Search for the cell housing the specified text and yield its (x, y) center coordinate. 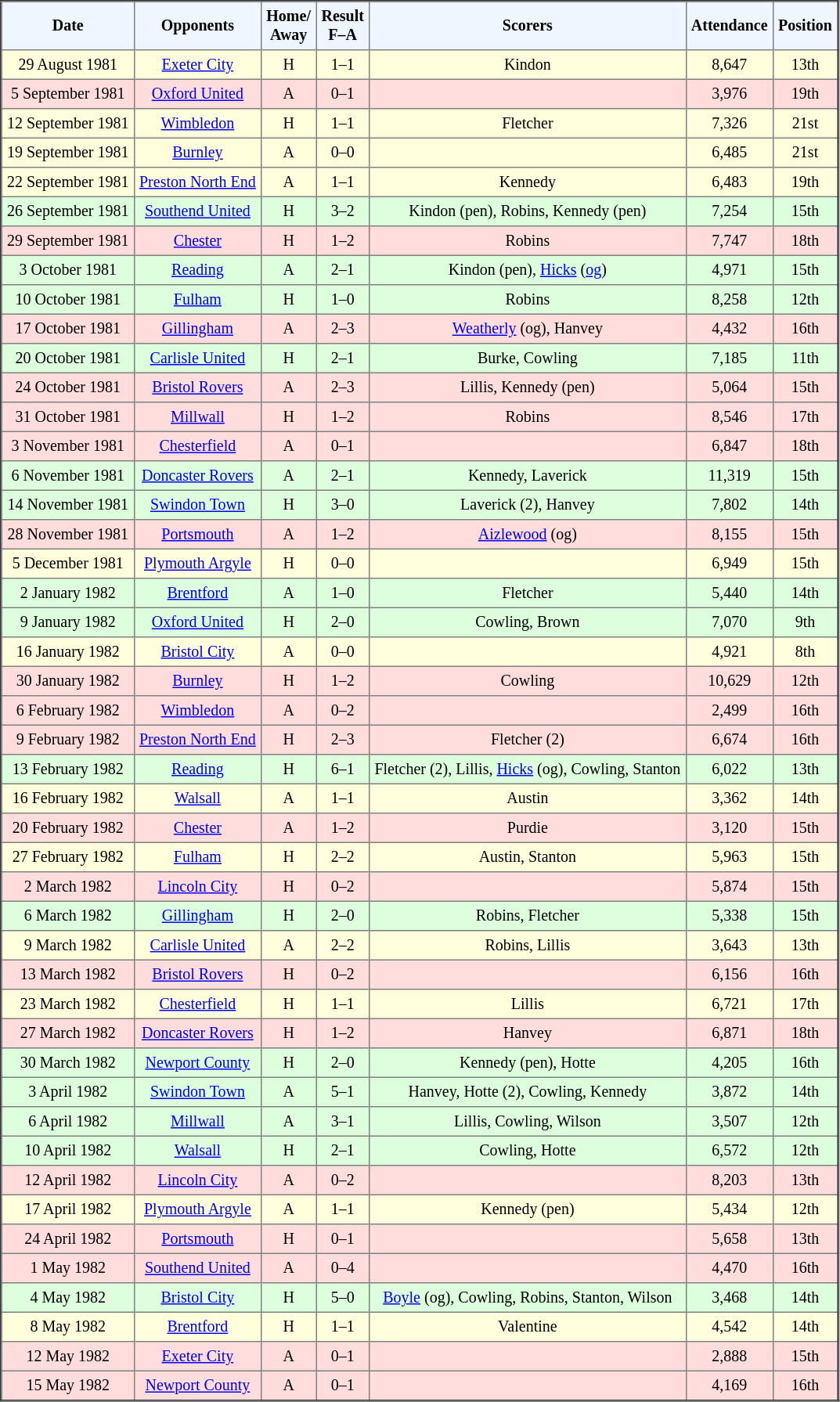
16 January 1982 (68, 652)
5,064 (730, 387)
2,499 (730, 711)
Attendance (730, 26)
6,022 (730, 769)
0–4 (343, 1268)
10 April 1982 (68, 1151)
Kennedy (pen), Hotte (528, 1063)
Kindon (528, 65)
5,963 (730, 857)
7,747 (730, 241)
Opponents (197, 26)
6,949 (730, 564)
13 March 1982 (68, 975)
Scorers (528, 26)
8,203 (730, 1180)
22 September 1981 (68, 182)
9th (805, 622)
19 September 1981 (68, 153)
5–0 (343, 1298)
20 October 1981 (68, 359)
4,169 (730, 1386)
Home/Away (289, 26)
7,070 (730, 622)
6,485 (730, 153)
5,434 (730, 1209)
5 December 1981 (68, 564)
8 May 1982 (68, 1327)
2,888 (730, 1357)
Robins, Fletcher (528, 916)
4,971 (730, 270)
27 March 1982 (68, 1033)
Laverick (2), Hanvey (528, 505)
ResultF–A (343, 26)
Kennedy, Laverick (528, 476)
6,572 (730, 1151)
4,542 (730, 1327)
5,874 (730, 887)
3,120 (730, 828)
5 September 1981 (68, 94)
Cowling, Brown (528, 622)
3 October 1981 (68, 270)
4 May 1982 (68, 1298)
26 September 1981 (68, 211)
16 February 1982 (68, 798)
5,440 (730, 593)
3,872 (730, 1092)
7,326 (730, 124)
30 January 1982 (68, 681)
9 March 1982 (68, 946)
13 February 1982 (68, 769)
17 April 1982 (68, 1209)
6,483 (730, 182)
5,338 (730, 916)
5–1 (343, 1092)
6–1 (343, 769)
23 March 1982 (68, 1004)
8,546 (730, 417)
Aizlewood (og) (528, 535)
31 October 1981 (68, 417)
6 April 1982 (68, 1122)
Weatherly (og), Hanvey (528, 329)
9 January 1982 (68, 622)
6,674 (730, 740)
8,647 (730, 65)
4,205 (730, 1063)
3 April 1982 (68, 1092)
30 March 1982 (68, 1063)
12 April 1982 (68, 1180)
14 November 1981 (68, 505)
20 February 1982 (68, 828)
9 February 1982 (68, 740)
4,432 (730, 329)
8,258 (730, 300)
27 February 1982 (68, 857)
12 September 1981 (68, 124)
Lillis, Kennedy (pen) (528, 387)
Lillis, Cowling, Wilson (528, 1122)
6 February 1982 (68, 711)
12 May 1982 (68, 1357)
Valentine (528, 1327)
6,871 (730, 1033)
2 January 1982 (68, 593)
1 May 1982 (68, 1268)
Kindon (pen), Hicks (og) (528, 270)
4,921 (730, 652)
15 May 1982 (68, 1386)
Robins, Lillis (528, 946)
Purdie (528, 828)
Lillis (528, 1004)
4,470 (730, 1268)
3 November 1981 (68, 446)
6,847 (730, 446)
Kindon (pen), Robins, Kennedy (pen) (528, 211)
Fletcher (2) (528, 740)
Cowling (528, 681)
7,802 (730, 505)
Cowling, Hotte (528, 1151)
Date (68, 26)
11,319 (730, 476)
Burke, Cowling (528, 359)
Kennedy (pen) (528, 1209)
7,185 (730, 359)
5,658 (730, 1239)
7,254 (730, 211)
24 October 1981 (68, 387)
3,976 (730, 94)
8th (805, 652)
3,643 (730, 946)
6,156 (730, 975)
3,362 (730, 798)
3–1 (343, 1122)
24 April 1982 (68, 1239)
6 November 1981 (68, 476)
10 October 1981 (68, 300)
Fletcher (2), Lillis, Hicks (og), Cowling, Stanton (528, 769)
29 August 1981 (68, 65)
Austin, Stanton (528, 857)
3–0 (343, 505)
Position (805, 26)
3,507 (730, 1122)
28 November 1981 (68, 535)
10,629 (730, 681)
29 September 1981 (68, 241)
Hanvey (528, 1033)
2 March 1982 (68, 887)
6,721 (730, 1004)
11th (805, 359)
6 March 1982 (68, 916)
Kennedy (528, 182)
3–2 (343, 211)
3,468 (730, 1298)
Hanvey, Hotte (2), Cowling, Kennedy (528, 1092)
8,155 (730, 535)
Boyle (og), Cowling, Robins, Stanton, Wilson (528, 1298)
Austin (528, 798)
17 October 1981 (68, 329)
